Capture the cell that displays the provided text and extract its [X, Y] central coordinate. 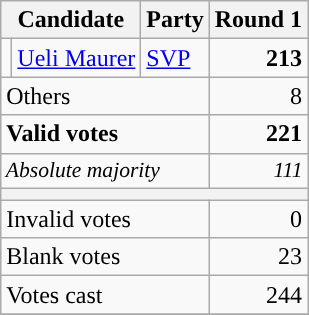
244 [258, 295]
Votes cast [105, 295]
Party [175, 20]
Valid votes [105, 134]
23 [258, 257]
Others [105, 96]
Ueli Maurer [76, 58]
8 [258, 96]
0 [258, 219]
111 [258, 171]
Candidate [71, 20]
SVP [175, 58]
Round 1 [258, 20]
Invalid votes [105, 219]
213 [258, 58]
Blank votes [105, 257]
221 [258, 134]
Absolute majority [105, 171]
